Pinpoint the cell where the given text exists, returning its (x, y) midpoint coordinate. 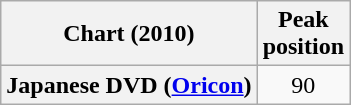
Japanese DVD (Oricon) (129, 85)
Peakposition (303, 34)
Chart (2010) (129, 34)
90 (303, 85)
